Find where the given text appears and provide that cell's center as [X, Y] coordinate. 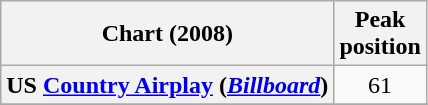
Peakposition [380, 34]
61 [380, 85]
US Country Airplay (Billboard) [168, 85]
Chart (2008) [168, 34]
